For the text-containing cell, return its midpoint in [x, y] coordinate format. 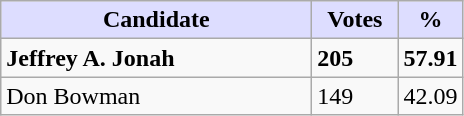
Don Bowman [156, 96]
Votes [355, 20]
% [430, 20]
149 [355, 96]
57.91 [430, 58]
205 [355, 58]
Jeffrey A. Jonah [156, 58]
Candidate [156, 20]
42.09 [430, 96]
